Scan for the cell matching the given text and deliver its [x, y] coordinate at center. 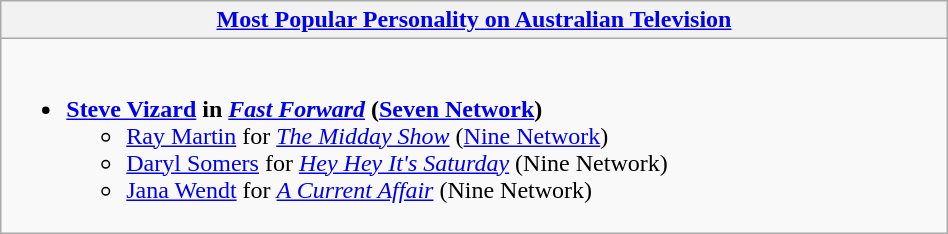
Most Popular Personality on Australian Television [474, 20]
